Extract the [X, Y] coordinate from the center of the cell holding the provided text.  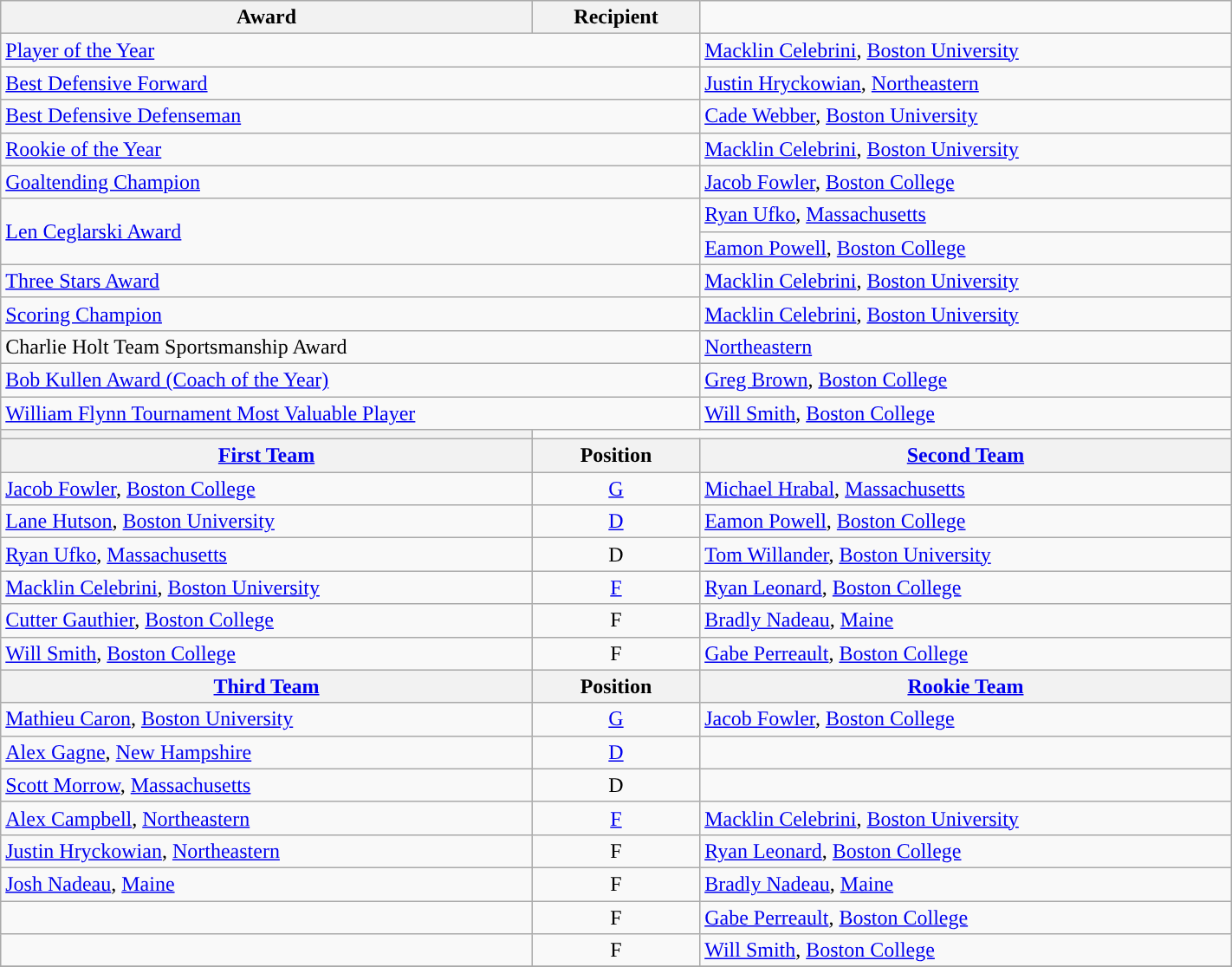
Bob Kullen Award (Coach of the Year) [350, 380]
Recipient [615, 17]
Three Stars Award [350, 281]
Third Team [267, 686]
Lane Hutson, Boston University [267, 522]
Cade Webber, Boston University [966, 116]
Len Ceglarski Award [350, 231]
Scott Morrow, Massachusetts [267, 785]
Michael Hrabal, Massachusetts [966, 489]
Best Defensive Forward [350, 83]
Player of the Year [350, 50]
Mathieu Caron, Boston University [267, 719]
Greg Brown, Boston College [966, 380]
Josh Nadeau, Maine [267, 884]
Goaltending Champion [350, 182]
Rookie Team [966, 686]
Best Defensive Defenseman [350, 116]
Cutter Gauthier, Boston College [267, 620]
Tom Willander, Boston University [966, 555]
Alex Gagne, New Hampshire [267, 752]
Scoring Champion [350, 314]
William Flynn Tournament Most Valuable Player [350, 413]
Alex Campbell, Northeastern [267, 818]
Award [267, 17]
Northeastern [966, 347]
Second Team [966, 456]
First Team [267, 456]
Rookie of the Year [350, 149]
Charlie Holt Team Sportsmanship Award [350, 347]
